Pinpoint the cell where the given text exists, returning its [x, y] midpoint coordinate. 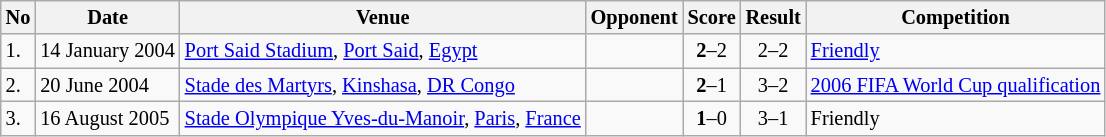
Stade des Martyrs, Kinshasa, DR Congo [383, 85]
2006 FIFA World Cup qualification [956, 85]
Opponent [634, 17]
Competition [956, 17]
No [18, 17]
2. [18, 85]
20 June 2004 [107, 85]
Score [712, 17]
Stade Olympique Yves-du-Manoir, Paris, France [383, 118]
3. [18, 118]
Venue [383, 17]
Date [107, 17]
3–2 [774, 85]
3–1 [774, 118]
16 August 2005 [107, 118]
Result [774, 17]
1. [18, 51]
1–0 [712, 118]
Port Said Stadium, Port Said, Egypt [383, 51]
14 January 2004 [107, 51]
2–1 [712, 85]
